Identify which cell holds the provided text, then report its [x, y] central coordinate. 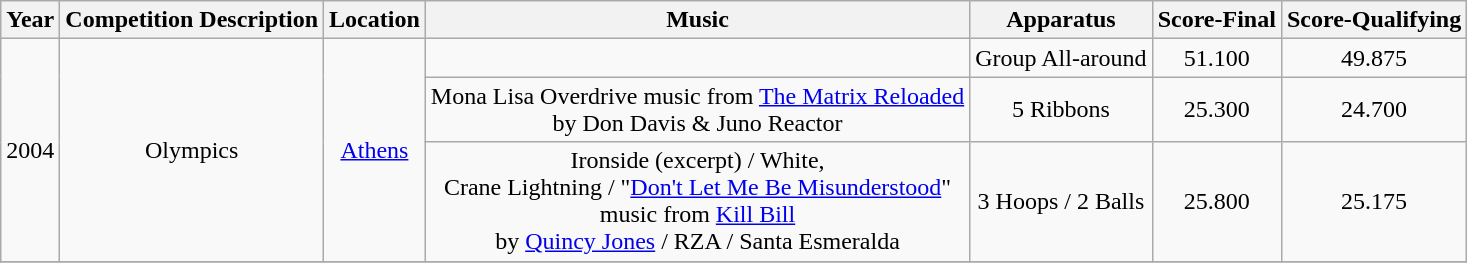
5 Ribbons [1061, 110]
Year [30, 20]
Athens [375, 150]
3 Hoops / 2 Balls [1061, 202]
Location [375, 20]
Music [697, 20]
Mona Lisa Overdrive music from The Matrix Reloaded by Don Davis & Juno Reactor [697, 110]
25.300 [1216, 110]
49.875 [1374, 58]
25.175 [1374, 202]
Apparatus [1061, 20]
24.700 [1374, 110]
25.800 [1216, 202]
51.100 [1216, 58]
Group All-around [1061, 58]
Ironside (excerpt) / White, Crane Lightning / "Don't Let Me Be Misunderstood" music from Kill Bill by Quincy Jones / RZA / Santa Esmeralda [697, 202]
Score-Qualifying [1374, 20]
Score-Final [1216, 20]
2004 [30, 150]
Olympics [192, 150]
Competition Description [192, 20]
